Capture the cell that displays the provided text and extract its (x, y) central coordinate. 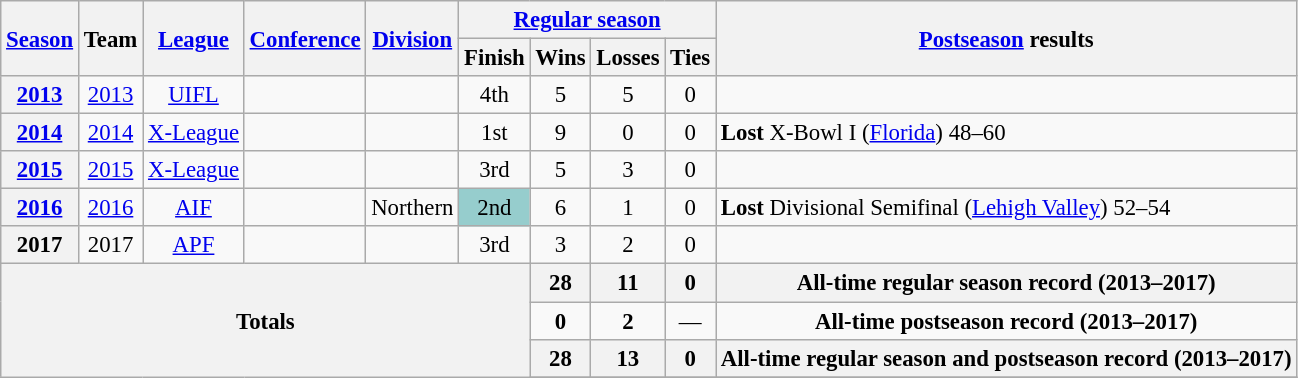
Ties (690, 58)
11 (628, 283)
All-time regular season record (2013–2017) (1006, 283)
2nd (494, 208)
All-time postseason record (2013–2017) (1006, 321)
6 (560, 208)
Season (40, 38)
AIF (194, 208)
1 (628, 208)
Losses (628, 58)
9 (560, 133)
13 (628, 358)
Wins (560, 58)
Northern (412, 208)
Regular season (588, 20)
Division (412, 38)
Team (110, 38)
All-time regular season and postseason record (2013–2017) (1006, 358)
Postseason results (1006, 38)
APF (194, 245)
Finish (494, 58)
UIFL (194, 95)
4th (494, 95)
1st (494, 133)
— (690, 321)
Lost X-Bowl I (Florida) 48–60 (1006, 133)
Lost Divisional Semifinal (Lehigh Valley) 52–54 (1006, 208)
Totals (266, 320)
Conference (305, 38)
League (194, 38)
